Pinpoint the cell where the given text exists, returning its (X, Y) midpoint coordinate. 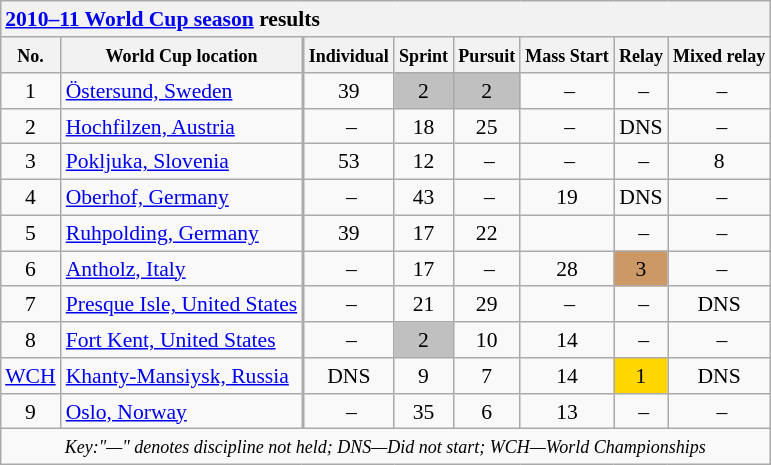
21 (424, 304)
35 (424, 411)
World Cup location (182, 55)
4 (30, 197)
19 (567, 197)
53 (349, 162)
Key:"—" denotes discipline not held; DNS—Did not start; WCH—World Championships (385, 447)
12 (424, 162)
25 (486, 126)
Oberhof, Germany (182, 197)
Fort Kent, United States (182, 340)
43 (424, 197)
29 (486, 304)
Presque Isle, United States (182, 304)
10 (486, 340)
28 (567, 269)
Östersund, Sweden (182, 91)
WCH (30, 376)
No. (30, 55)
5 (30, 233)
22 (486, 233)
Mass Start (567, 55)
Pokljuka, Slovenia (182, 162)
Hochfilzen, Austria (182, 126)
Individual (349, 55)
Mixed relay (719, 55)
13 (567, 411)
2010–11 World Cup season results (385, 19)
Relay (641, 55)
Sprint (424, 55)
Oslo, Norway (182, 411)
Antholz, Italy (182, 269)
Ruhpolding, Germany (182, 233)
Pursuit (486, 55)
Khanty-Mansiysk, Russia (182, 376)
18 (424, 126)
